Locate the cell with the specified text and output its [X, Y] center coordinate. 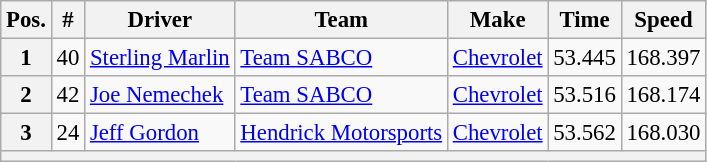
Driver [160, 20]
53.516 [584, 95]
Time [584, 20]
2 [26, 95]
168.397 [664, 58]
Sterling Marlin [160, 58]
24 [68, 133]
1 [26, 58]
168.030 [664, 133]
Hendrick Motorsports [341, 133]
Pos. [26, 20]
# [68, 20]
Make [497, 20]
Team [341, 20]
40 [68, 58]
3 [26, 133]
Joe Nemechek [160, 95]
42 [68, 95]
Speed [664, 20]
168.174 [664, 95]
53.562 [584, 133]
Jeff Gordon [160, 133]
53.445 [584, 58]
